Identify which cell holds the provided text, then report its [X, Y] central coordinate. 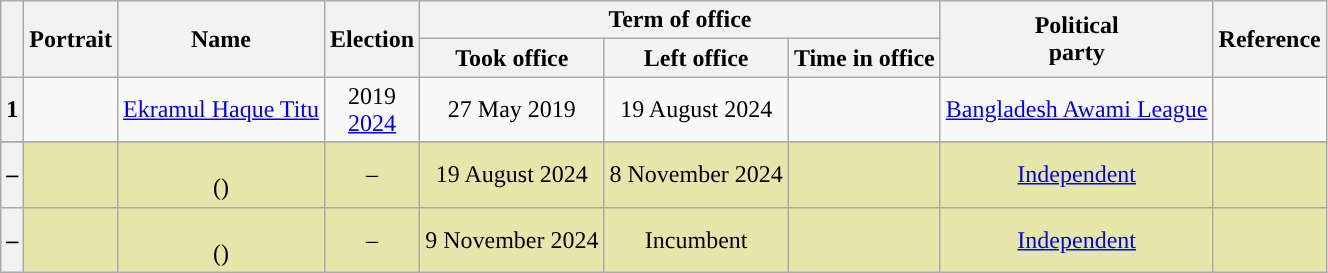
Incumbent [696, 240]
Portrait [71, 39]
Left office [696, 58]
1 [12, 110]
9 November 2024 [512, 240]
Name [220, 39]
Election [372, 39]
20192024 [372, 110]
Political party [1076, 39]
Bangladesh Awami League [1076, 110]
Reference [1270, 39]
Time in office [864, 58]
8 November 2024 [696, 174]
Took office [512, 58]
Ekramul Haque Titu [220, 110]
27 May 2019 [512, 110]
Term of office [680, 20]
